Extract the (x, y) coordinate from the center of the cell holding the provided text.  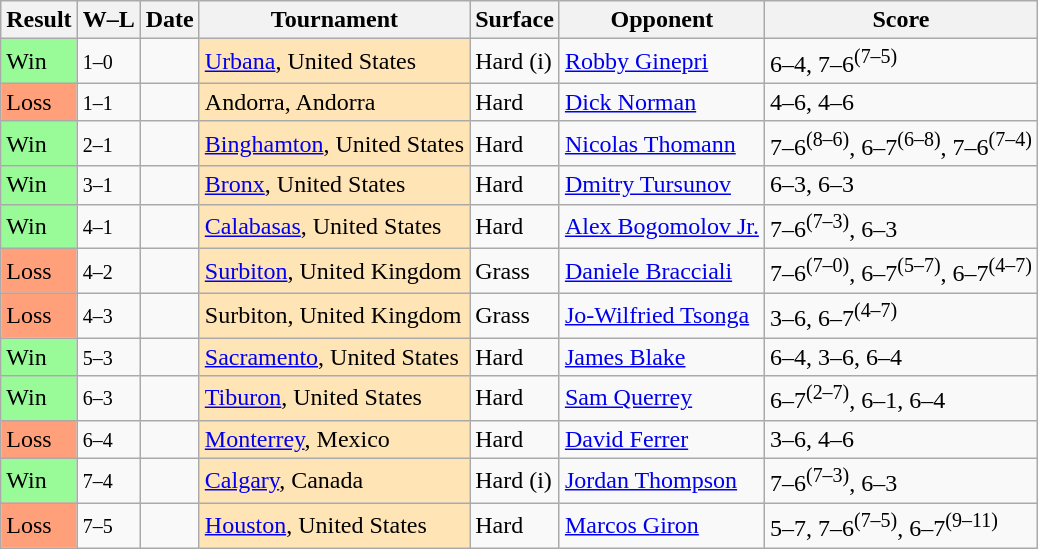
Date (170, 20)
6–3, 6–3 (900, 185)
Surface (515, 20)
4–2 (108, 272)
5–3 (108, 357)
Daniele Bracciali (662, 272)
7–4 (108, 480)
4–1 (108, 226)
Andorra, Andorra (334, 102)
4–3 (108, 316)
6–4, 3–6, 6–4 (900, 357)
David Ferrer (662, 439)
Marcos Giron (662, 526)
Alex Bogomolov Jr. (662, 226)
3–6, 4–6 (900, 439)
Houston, United States (334, 526)
Calgary, Canada (334, 480)
Robby Ginepri (662, 62)
Dick Norman (662, 102)
Urbana, United States (334, 62)
Tournament (334, 20)
James Blake (662, 357)
1–1 (108, 102)
Tiburon, United States (334, 398)
Sam Querrey (662, 398)
W–L (108, 20)
4–6, 4–6 (900, 102)
Calabasas, United States (334, 226)
Bronx, United States (334, 185)
6–4 (108, 439)
7–6(8–6), 6–7(6–8), 7–6(7–4) (900, 144)
6–7(2–7), 6–1, 6–4 (900, 398)
Nicolas Thomann (662, 144)
5–7, 7–6(7–5), 6–7(9–11) (900, 526)
Sacramento, United States (334, 357)
Result (39, 20)
Jo-Wilfried Tsonga (662, 316)
2–1 (108, 144)
Score (900, 20)
Jordan Thompson (662, 480)
7–5 (108, 526)
Binghamton, United States (334, 144)
6–4, 7–6(7–5) (900, 62)
7–6(7–0), 6–7(5–7), 6–7(4–7) (900, 272)
Monterrey, Mexico (334, 439)
1–0 (108, 62)
Dmitry Tursunov (662, 185)
3–6, 6–7(4–7) (900, 316)
6–3 (108, 398)
Opponent (662, 20)
3–1 (108, 185)
